Search for the cell housing the specified text and yield its [X, Y] center coordinate. 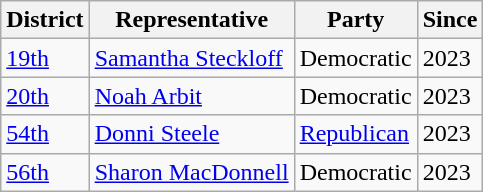
Noah Arbit [192, 96]
Party [356, 20]
Representative [192, 20]
20th [45, 96]
54th [45, 134]
Samantha Steckloff [192, 58]
Republican [356, 134]
Donni Steele [192, 134]
Since [450, 20]
Sharon MacDonnell [192, 172]
19th [45, 58]
District [45, 20]
56th [45, 172]
